Find where the given text appears and provide that cell's center as [x, y] coordinate. 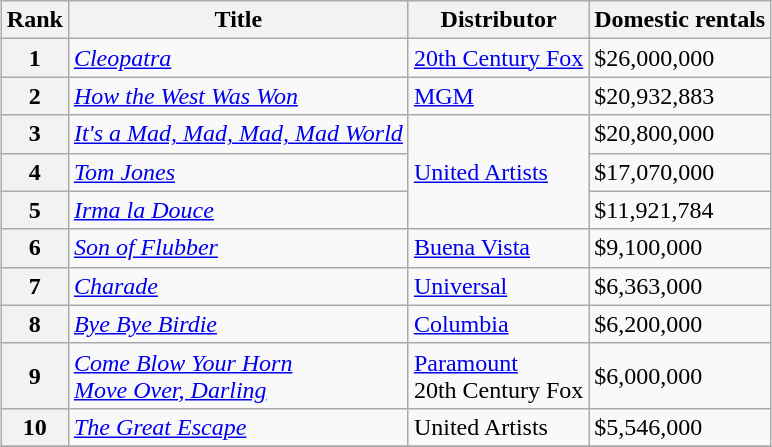
$11,921,784 [680, 210]
MGM [498, 96]
6 [34, 248]
$5,546,000 [680, 427]
10 [34, 427]
Distributor [498, 20]
9 [34, 376]
5 [34, 210]
Universal [498, 286]
Title [238, 20]
$20,932,883 [680, 96]
$6,000,000 [680, 376]
The Great Escape [238, 427]
Son of Flubber [238, 248]
How the West Was Won [238, 96]
Paramount20th Century Fox [498, 376]
Buena Vista [498, 248]
Domestic rentals [680, 20]
$6,363,000 [680, 286]
1 [34, 58]
2 [34, 96]
3 [34, 134]
7 [34, 286]
$6,200,000 [680, 324]
8 [34, 324]
Irma la Douce [238, 210]
$17,070,000 [680, 172]
$20,800,000 [680, 134]
Cleopatra [238, 58]
Tom Jones [238, 172]
4 [34, 172]
Bye Bye Birdie [238, 324]
Come Blow Your HornMove Over, Darling [238, 376]
Charade [238, 286]
Rank [34, 20]
It's a Mad, Mad, Mad, Mad World [238, 134]
20th Century Fox [498, 58]
Columbia [498, 324]
$26,000,000 [680, 58]
$9,100,000 [680, 248]
